Detect which cell encompasses the target text, then output its [X, Y] center coordinate. 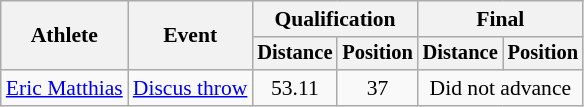
37 [377, 88]
Athlete [64, 36]
Did not advance [500, 88]
Discus throw [190, 88]
Event [190, 36]
Eric Matthias [64, 88]
Qualification [334, 19]
Final [500, 19]
53.11 [294, 88]
